From the cell containing the given text, extract its center point as (X, Y) coordinate. 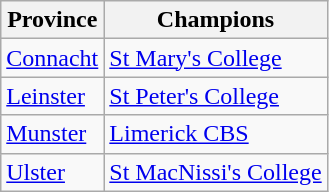
St Peter's College (216, 96)
St MacNissi's College (216, 172)
Champions (216, 20)
Connacht (52, 58)
Munster (52, 134)
Leinster (52, 96)
Province (52, 20)
Ulster (52, 172)
Limerick CBS (216, 134)
St Mary's College (216, 58)
